For the text-containing cell, return its midpoint in [x, y] coordinate format. 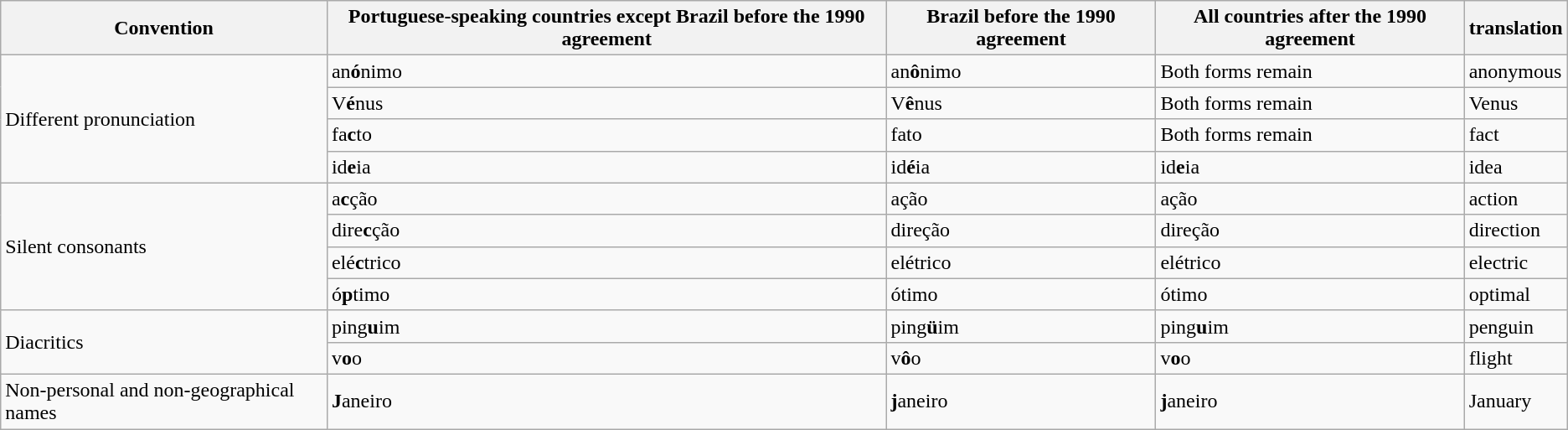
anónimo [606, 71]
Silent consonants [164, 246]
idea [1516, 167]
electric [1516, 262]
Brazil before the 1990 agreement [1021, 28]
flight [1516, 358]
acção [606, 199]
Portuguese-speaking countries except Brazil before the 1990 agreement [606, 28]
óptimo [606, 294]
Janeiro [606, 401]
Diacritics [164, 342]
January [1516, 401]
Vênus [1021, 103]
penguin [1516, 326]
optimal [1516, 294]
vôo [1021, 358]
All countries after the 1990 agreement [1310, 28]
Vénus [606, 103]
anônimo [1021, 71]
eléctrico [606, 262]
pingüim [1021, 326]
Venus [1516, 103]
translation [1516, 28]
direction [1516, 231]
idéia [1021, 167]
direcção [606, 231]
facto [606, 135]
fato [1021, 135]
fact [1516, 135]
anonymous [1516, 71]
Different pronunciation [164, 119]
action [1516, 199]
Convention [164, 28]
Non-personal and non-geographical names [164, 401]
